Search for the cell housing the specified text and yield its (x, y) center coordinate. 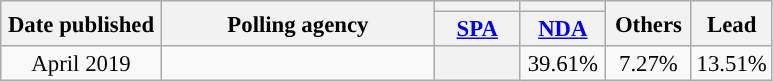
7.27% (649, 64)
Date published (82, 24)
NDA (563, 30)
13.51% (732, 64)
Polling agency (298, 24)
SPA (477, 30)
April 2019 (82, 64)
Lead (732, 24)
Others (649, 24)
39.61% (563, 64)
